Extract the (x, y) coordinate from the center of the cell holding the provided text.  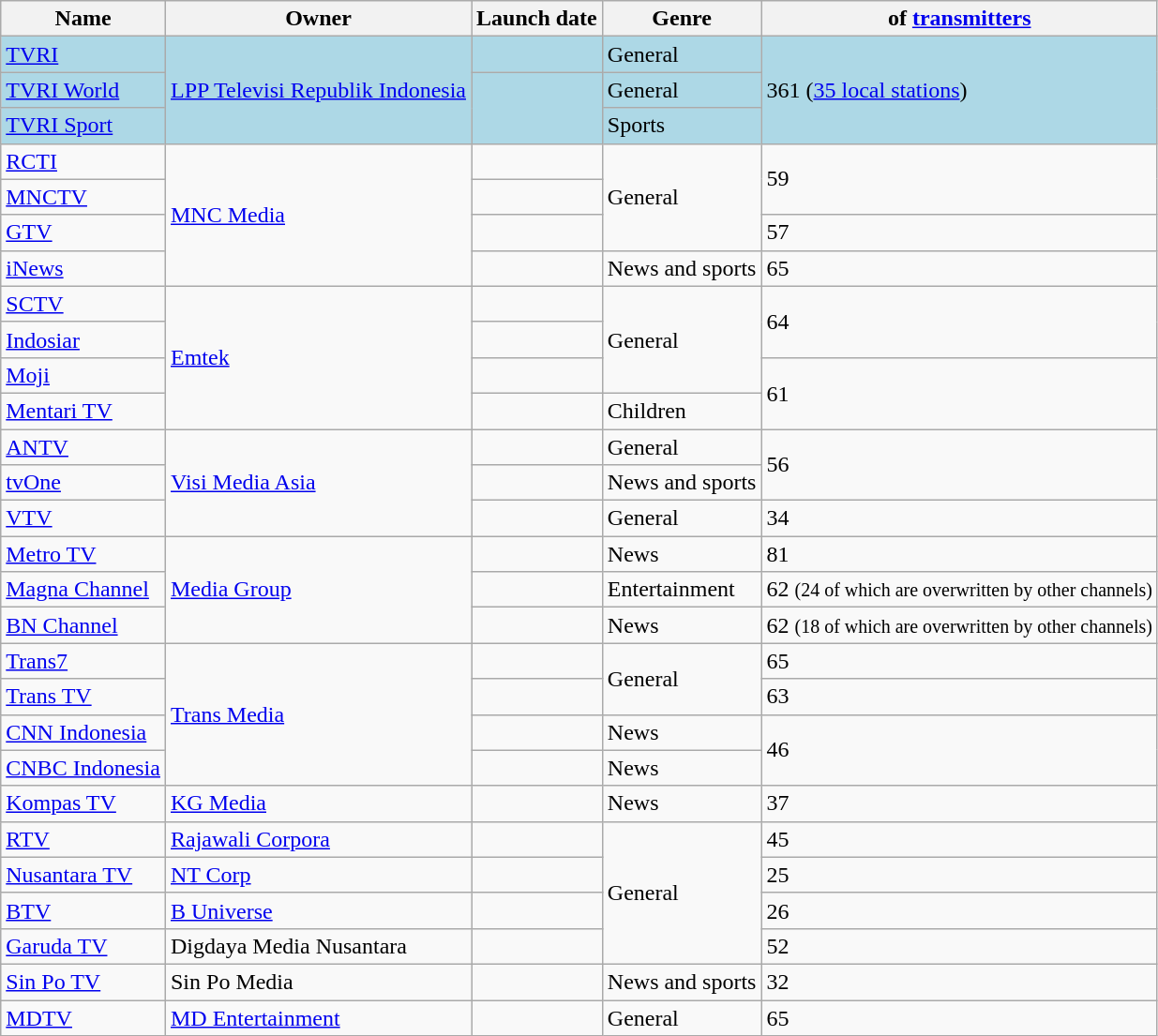
Trans TV (83, 697)
BTV (83, 910)
Sin Po Media (318, 982)
56 (959, 465)
Name (83, 19)
Genre (682, 19)
59 (959, 179)
BN Channel (83, 625)
VTV (83, 518)
Owner (318, 19)
Sports (682, 126)
NT Corp (318, 875)
63 (959, 697)
Children (682, 411)
61 (959, 393)
Trans7 (83, 661)
361 (35 local stations) (959, 90)
Trans Media (318, 714)
Launch date (537, 19)
of transmitters (959, 19)
81 (959, 554)
TVRI World (83, 90)
64 (959, 322)
MD Entertainment (318, 1017)
TVRI Sport (83, 126)
SCTV (83, 304)
Mentari TV (83, 411)
32 (959, 982)
Moji (83, 375)
52 (959, 946)
Metro TV (83, 554)
Rajawali Corpora (318, 839)
Indosiar (83, 339)
46 (959, 750)
Digdaya Media Nusantara (318, 946)
MDTV (83, 1017)
iNews (83, 268)
Entertainment (682, 590)
RTV (83, 839)
TVRI (83, 54)
Visi Media Asia (318, 483)
CNBC Indonesia (83, 768)
Media Group (318, 590)
RCTI (83, 161)
GTV (83, 233)
ANTV (83, 447)
45 (959, 839)
26 (959, 910)
KG Media (318, 803)
Kompas TV (83, 803)
Emtek (318, 357)
MNCTV (83, 197)
LPP Televisi Republik Indonesia (318, 90)
B Universe (318, 910)
25 (959, 875)
MNC Media (318, 215)
62 (24 of which are overwritten by other channels) (959, 590)
CNN Indonesia (83, 732)
37 (959, 803)
34 (959, 518)
Magna Channel (83, 590)
Nusantara TV (83, 875)
Sin Po TV (83, 982)
Garuda TV (83, 946)
tvOne (83, 483)
62 (18 of which are overwritten by other channels) (959, 625)
57 (959, 233)
